Identify which cell holds the provided text, then report its [x, y] central coordinate. 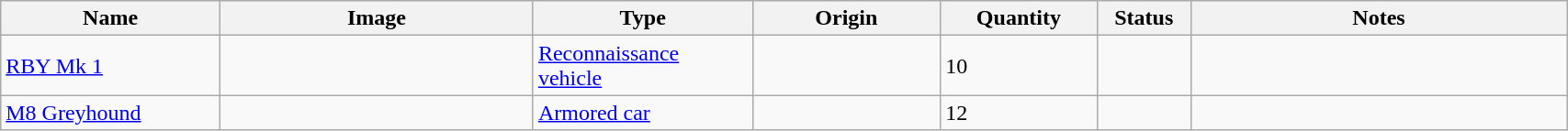
M8 Greyhound [110, 113]
Origin [847, 18]
Status [1144, 18]
10 [1019, 66]
Image [377, 18]
Armored car [643, 113]
Notes [1378, 18]
Reconnaissance vehicle [643, 66]
Quantity [1019, 18]
Type [643, 18]
RBY Mk 1 [110, 66]
Name [110, 18]
12 [1019, 113]
